Detect which cell encompasses the target text, then output its [X, Y] center coordinate. 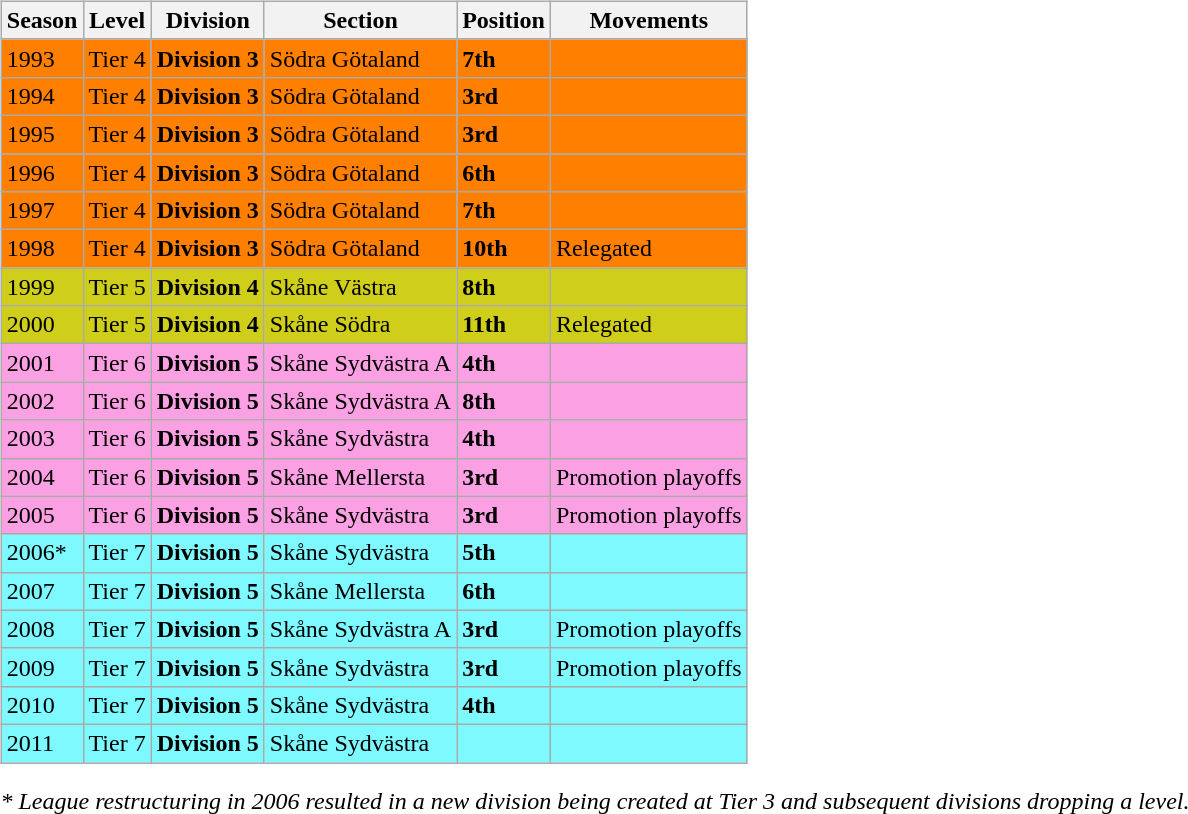
1993 [42, 58]
Section [360, 20]
1996 [42, 173]
2008 [42, 629]
Skåne Västra [360, 287]
2011 [42, 743]
11th [504, 325]
1994 [42, 96]
5th [504, 553]
2005 [42, 515]
1999 [42, 287]
Position [504, 20]
Skåne Södra [360, 325]
2006* [42, 553]
1995 [42, 134]
2004 [42, 477]
2003 [42, 439]
10th [504, 249]
Movements [648, 20]
2000 [42, 325]
2009 [42, 667]
1998 [42, 249]
2007 [42, 591]
Division [208, 20]
1997 [42, 211]
2001 [42, 363]
Level [117, 20]
2002 [42, 401]
2010 [42, 705]
Season [42, 20]
